Scan for the cell matching the given text and deliver its (X, Y) coordinate at center. 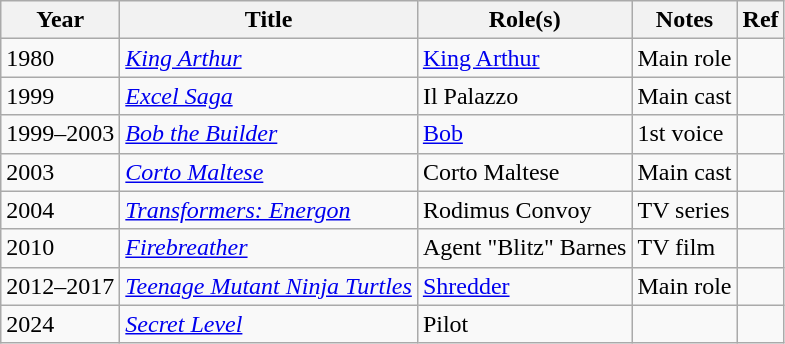
Shredder (524, 286)
Rodimus Convoy (524, 210)
Ref (760, 20)
2012–2017 (60, 286)
2003 (60, 172)
Secret Level (269, 324)
2004 (60, 210)
1st voice (684, 134)
1980 (60, 58)
Notes (684, 20)
Transformers: Energon (269, 210)
Teenage Mutant Ninja Turtles (269, 286)
2010 (60, 248)
TV film (684, 248)
Bob (524, 134)
Role(s) (524, 20)
2024 (60, 324)
Pilot (524, 324)
Agent "Blitz" Barnes (524, 248)
Firebreather (269, 248)
TV series (684, 210)
Excel Saga (269, 96)
1999 (60, 96)
1999–2003 (60, 134)
Year (60, 20)
Bob the Builder (269, 134)
Il Palazzo (524, 96)
Title (269, 20)
